Determine the (X, Y) coordinate at the center of the cell enclosing the given text.  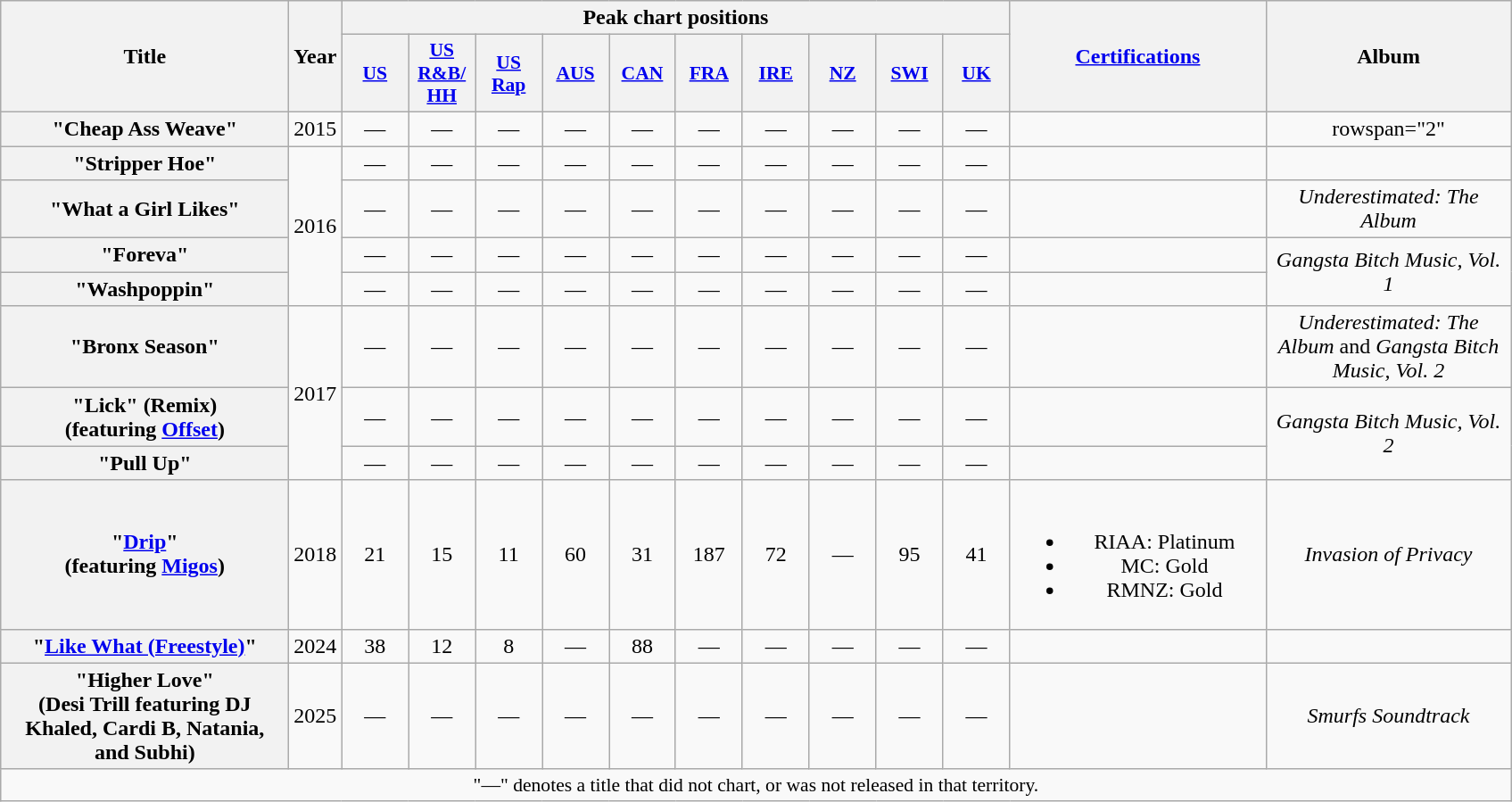
72 (776, 555)
"Like What (Freestyle)" (145, 646)
2025 (316, 715)
USR&B/HH (442, 73)
"Drip"(featuring Migos) (145, 555)
2016 (316, 227)
11 (508, 555)
"Pull Up" (145, 463)
15 (442, 555)
2018 (316, 555)
Peak chart positions (676, 18)
"Washpoppin" (145, 289)
"Bronx Season" (145, 347)
"Lick" (Remix)(featuring Offset) (145, 418)
Gangsta Bitch Music, Vol. 1 (1388, 272)
"Cheap Ass Weave" (145, 128)
Certifications (1138, 57)
60 (576, 555)
2017 (316, 393)
Underestimated: The Album (1388, 209)
"Foreva" (145, 255)
"—" denotes a title that did not chart, or was not released in that territory. (756, 785)
2015 (316, 128)
Gangsta Bitch Music, Vol. 2 (1388, 434)
95 (910, 555)
Album (1388, 57)
rowspan="2" (1388, 128)
FRA (708, 73)
88 (642, 646)
CAN (642, 73)
Title (145, 57)
8 (508, 646)
US (375, 73)
41 (976, 555)
38 (375, 646)
SWI (910, 73)
Invasion of Privacy (1388, 555)
"What a Girl Likes" (145, 209)
2024 (316, 646)
21 (375, 555)
Year (316, 57)
USRap (508, 73)
UK (976, 73)
AUS (576, 73)
RIAA: PlatinumMC: GoldRMNZ: Gold (1138, 555)
IRE (776, 73)
12 (442, 646)
31 (642, 555)
Smurfs Soundtrack (1388, 715)
187 (708, 555)
NZ (842, 73)
"Higher Love"(Desi Trill featuring DJ Khaled, Cardi B, Natania, and Subhi) (145, 715)
"Stripper Hoe" (145, 163)
Underestimated: The Album and Gangsta Bitch Music, Vol. 2 (1388, 347)
